Determine the (x, y) coordinate at the center of the cell enclosing the given text.  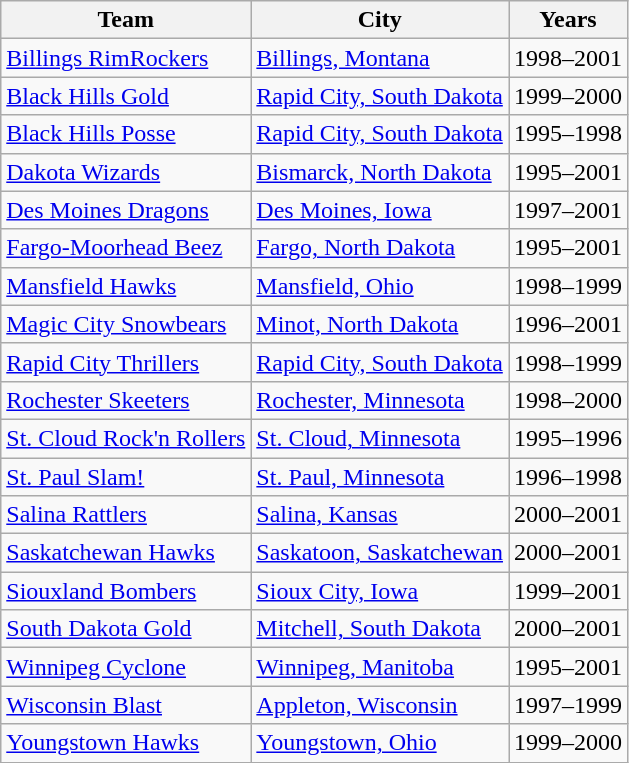
1995–1998 (568, 134)
Magic City Snowbears (126, 324)
Salina Rattlers (126, 515)
Fargo, North Dakota (380, 248)
Saskatoon, Saskatchewan (380, 553)
1996–2001 (568, 324)
Wisconsin Blast (126, 705)
Youngstown Hawks (126, 743)
City (380, 20)
Winnipeg, Manitoba (380, 667)
1997–2001 (568, 210)
Des Moines Dragons (126, 210)
Billings RimRockers (126, 58)
St. Paul, Minnesota (380, 477)
Rapid City Thrillers (126, 362)
Rochester Skeeters (126, 400)
St. Paul Slam! (126, 477)
Appleton, Wisconsin (380, 705)
Bismarck, North Dakota (380, 172)
St. Cloud, Minnesota (380, 438)
South Dakota Gold (126, 629)
Minot, North Dakota (380, 324)
Siouxland Bombers (126, 591)
Billings, Montana (380, 58)
Des Moines, Iowa (380, 210)
Rochester, Minnesota (380, 400)
1998–2001 (568, 58)
1997–1999 (568, 705)
Black Hills Posse (126, 134)
Sioux City, Iowa (380, 591)
Youngstown, Ohio (380, 743)
St. Cloud Rock'n Rollers (126, 438)
Salina, Kansas (380, 515)
Winnipeg Cyclone (126, 667)
Black Hills Gold (126, 96)
Mansfield Hawks (126, 286)
Saskatchewan Hawks (126, 553)
1995–1996 (568, 438)
1998–2000 (568, 400)
Mansfield, Ohio (380, 286)
Team (126, 20)
1996–1998 (568, 477)
1999–2001 (568, 591)
Fargo-Moorhead Beez (126, 248)
Mitchell, South Dakota (380, 629)
Dakota Wizards (126, 172)
Years (568, 20)
